Determine the [x, y] coordinate at the center of the cell enclosing the given text.  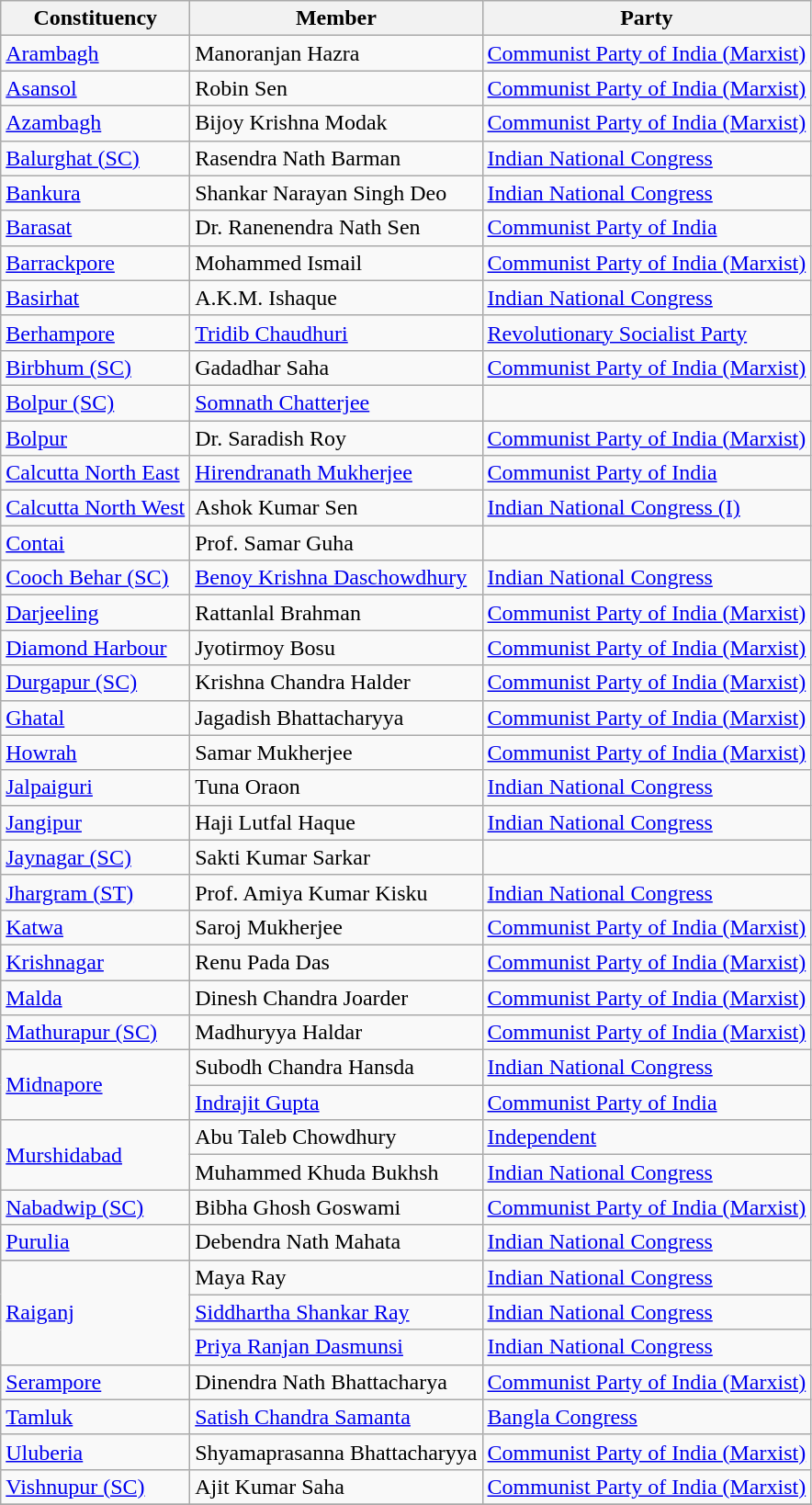
Uluberia [96, 1452]
Robin Sen [336, 88]
Nabadwip (SC) [96, 1207]
Mohammed Ismail [336, 263]
Dr. Ranenendra Nath Sen [336, 228]
Bangla Congress [647, 1417]
Hirendranath Mukherjee [336, 473]
Tamluk [96, 1417]
Bankura [96, 193]
Prof. Amiya Kumar Kisku [336, 892]
Jaynagar (SC) [96, 857]
Bolpur [96, 438]
Party [647, 18]
Mathurapur (SC) [96, 1033]
Indian National Congress (I) [647, 508]
Prof. Samar Guha [336, 543]
Saroj Mukherjee [336, 927]
Rattanlal Brahman [336, 613]
Satish Chandra Samanta [336, 1417]
Azambagh [96, 123]
Indrajit Gupta [336, 1103]
Bijoy Krishna Modak [336, 123]
Krishna Chandra Halder [336, 683]
Priya Ranjan Dasmunsi [336, 1347]
Asansol [96, 88]
Somnath Chatterjee [336, 402]
Jyotirmoy Bosu [336, 648]
Constituency [96, 18]
Benoy Krishna Daschowdhury [336, 578]
Barrackpore [96, 263]
Malda [96, 997]
Jhargram (ST) [96, 892]
Manoranjan Hazra [336, 53]
Tridib Chaudhuri [336, 333]
Bibha Ghosh Goswami [336, 1207]
Calcutta North East [96, 473]
Haji Lutfal Haque [336, 822]
Samar Mukherjee [336, 752]
Krishnagar [96, 962]
Darjeeling [96, 613]
Howrah [96, 752]
Dr. Saradish Roy [336, 438]
Shankar Narayan Singh Deo [336, 193]
Independent [647, 1137]
Arambagh [96, 53]
Basirhat [96, 298]
Subodh Chandra Hansda [336, 1068]
Barasat [96, 228]
Katwa [96, 927]
Ashok Kumar Sen [336, 508]
Raiganj [96, 1312]
Gadadhar Saha [336, 368]
Debendra Nath Mahata [336, 1242]
A.K.M. Ishaque [336, 298]
Murshidabad [96, 1155]
Renu Pada Das [336, 962]
Abu Taleb Chowdhury [336, 1137]
Diamond Harbour [96, 648]
Serampore [96, 1382]
Madhuryya Haldar [336, 1033]
Member [336, 18]
Dinesh Chandra Joarder [336, 997]
Midnapore [96, 1085]
Rasendra Nath Barman [336, 158]
Ghatal [96, 718]
Calcutta North West [96, 508]
Purulia [96, 1242]
Berhampore [96, 333]
Jagadish Bhattacharyya [336, 718]
Sakti Kumar Sarkar [336, 857]
Bolpur (SC) [96, 402]
Revolutionary Socialist Party [647, 333]
Cooch Behar (SC) [96, 578]
Contai [96, 543]
Shyamaprasanna Bhattacharyya [336, 1452]
Durgapur (SC) [96, 683]
Birbhum (SC) [96, 368]
Maya Ray [336, 1277]
Jangipur [96, 822]
Dinendra Nath Bhattacharya [336, 1382]
Jalpaiguri [96, 787]
Vishnupur (SC) [96, 1487]
Muhammed Khuda Bukhsh [336, 1172]
Ajit Kumar Saha [336, 1487]
Siddhartha Shankar Ray [336, 1312]
Balurghat (SC) [96, 158]
Tuna Oraon [336, 787]
